Locate the cell with the specified text and output its [X, Y] center coordinate. 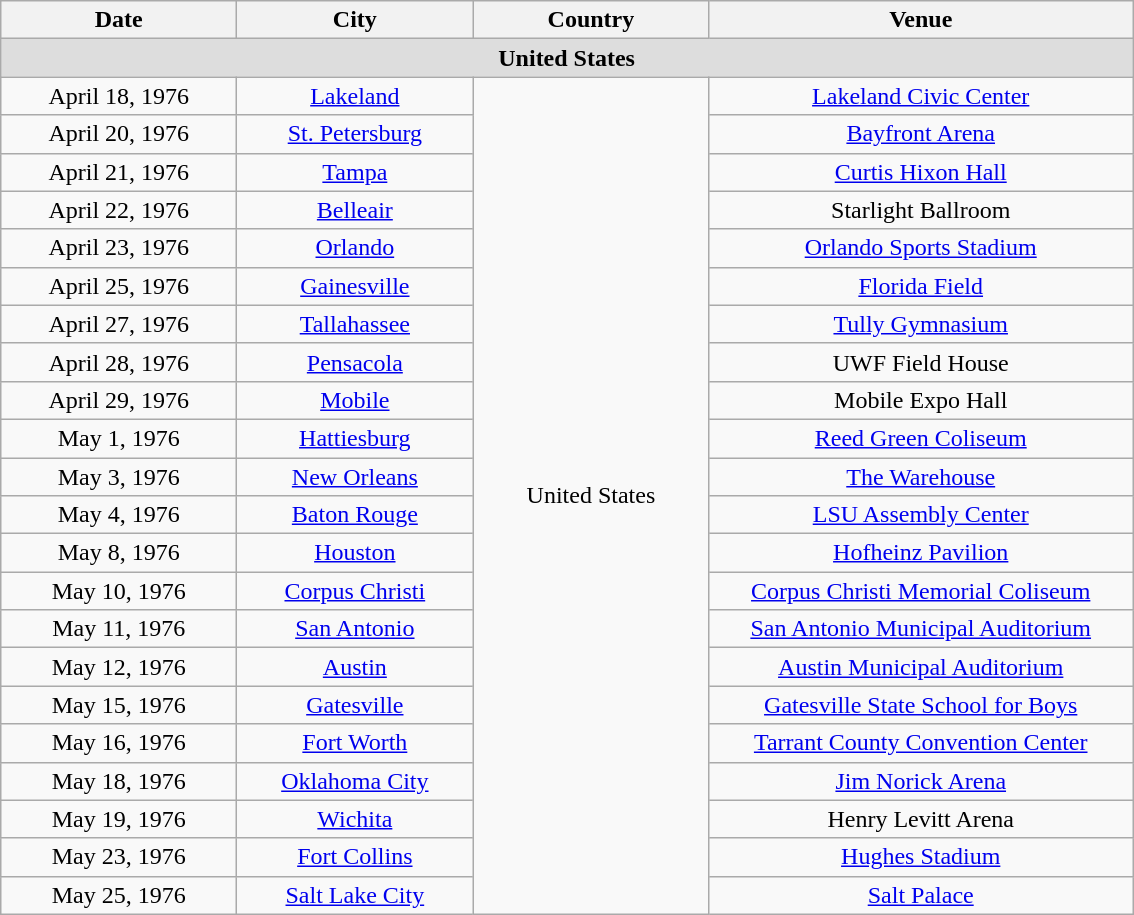
Tallahassee [355, 324]
City [355, 20]
April 28, 1976 [119, 362]
Corpus Christi Memorial Coliseum [921, 591]
April 25, 1976 [119, 286]
May 15, 1976 [119, 705]
Austin [355, 667]
Date [119, 20]
Tarrant County Convention Center [921, 743]
May 12, 1976 [119, 667]
Gainesville [355, 286]
April 21, 1976 [119, 172]
Venue [921, 20]
May 25, 1976 [119, 895]
May 3, 1976 [119, 477]
Orlando [355, 248]
May 16, 1976 [119, 743]
Jim Norick Arena [921, 781]
April 27, 1976 [119, 324]
Henry Levitt Arena [921, 819]
Fort Worth [355, 743]
UWF Field House [921, 362]
Hattiesburg [355, 438]
May 11, 1976 [119, 629]
San Antonio [355, 629]
May 18, 1976 [119, 781]
Belleair [355, 210]
Country [591, 20]
Oklahoma City [355, 781]
Houston [355, 553]
Florida Field [921, 286]
Mobile Expo Hall [921, 400]
Lakeland Civic Center [921, 96]
Tully Gymnasium [921, 324]
April 29, 1976 [119, 400]
LSU Assembly Center [921, 515]
Baton Rouge [355, 515]
The Warehouse [921, 477]
Wichita [355, 819]
St. Petersburg [355, 134]
Gatesville State School for Boys [921, 705]
May 8, 1976 [119, 553]
Orlando Sports Stadium [921, 248]
San Antonio Municipal Auditorium [921, 629]
May 19, 1976 [119, 819]
Gatesville [355, 705]
April 22, 1976 [119, 210]
May 1, 1976 [119, 438]
Bayfront Arena [921, 134]
Lakeland [355, 96]
Salt Palace [921, 895]
Salt Lake City [355, 895]
May 10, 1976 [119, 591]
Fort Collins [355, 857]
Austin Municipal Auditorium [921, 667]
Pensacola [355, 362]
Hughes Stadium [921, 857]
New Orleans [355, 477]
Tampa [355, 172]
May 23, 1976 [119, 857]
Curtis Hixon Hall [921, 172]
Reed Green Coliseum [921, 438]
April 20, 1976 [119, 134]
Mobile [355, 400]
May 4, 1976 [119, 515]
April 18, 1976 [119, 96]
April 23, 1976 [119, 248]
Starlight Ballroom [921, 210]
Hofheinz Pavilion [921, 553]
Corpus Christi [355, 591]
